Capture the cell that displays the provided text and extract its (X, Y) central coordinate. 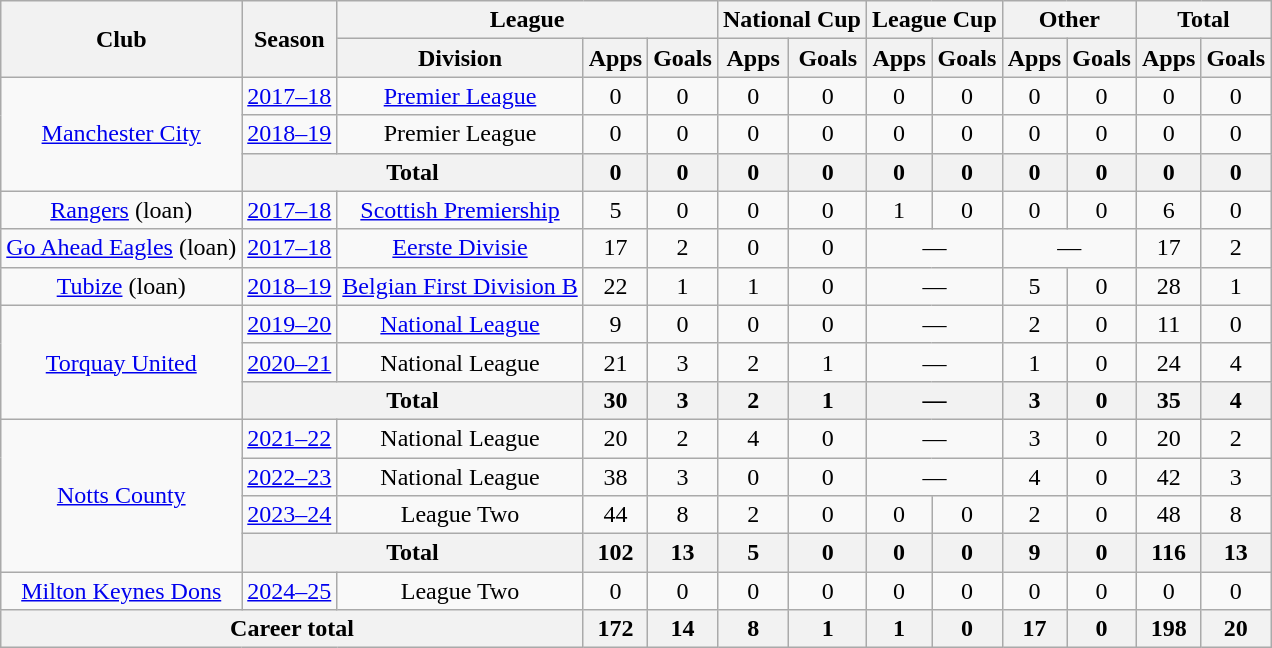
Scottish Premiership (460, 210)
172 (615, 629)
11 (1168, 324)
35 (1168, 400)
Eerste Divisie (460, 248)
116 (1168, 553)
2021–22 (290, 438)
24 (1168, 362)
198 (1168, 629)
Club (122, 39)
42 (1168, 477)
Milton Keynes Dons (122, 591)
21 (615, 362)
48 (1168, 515)
League Cup (935, 20)
Notts County (122, 495)
2020–21 (290, 362)
Tubize (loan) (122, 286)
28 (1168, 286)
Go Ahead Eagles (loan) (122, 248)
102 (615, 553)
2022–23 (290, 477)
Manchester City (122, 134)
6 (1168, 210)
30 (615, 400)
14 (683, 629)
44 (615, 515)
Rangers (loan) (122, 210)
38 (615, 477)
Other (1069, 20)
National Cup (792, 20)
2023–24 (290, 515)
Career total (292, 629)
2024–25 (290, 591)
Torquay United (122, 362)
Division (460, 58)
Belgian First Division B (460, 286)
22 (615, 286)
2019–20 (290, 324)
League (528, 20)
Season (290, 39)
